Search for the cell housing the specified text and yield its (x, y) center coordinate. 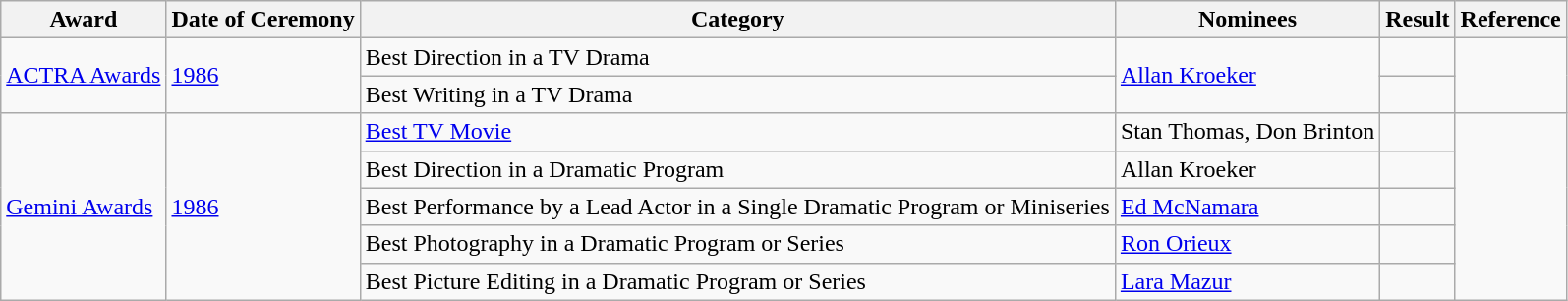
Gemini Awards (84, 207)
Nominees (1247, 20)
Award (84, 20)
Reference (1510, 20)
Best TV Movie (737, 132)
ACTRA Awards (84, 76)
Best Photography in a Dramatic Program or Series (737, 244)
Best Performance by a Lead Actor in a Single Dramatic Program or Miniseries (737, 207)
Stan Thomas, Don Brinton (1247, 132)
Lara Mazur (1247, 281)
Date of Ceremony (263, 20)
Best Direction in a Dramatic Program (737, 169)
Best Direction in a TV Drama (737, 57)
Result (1418, 20)
Best Picture Editing in a Dramatic Program or Series (737, 281)
Best Writing in a TV Drama (737, 94)
Ed McNamara (1247, 207)
Ron Orieux (1247, 244)
Category (737, 20)
